Provide the [X, Y] coordinate of the cell's center where the given text is located.  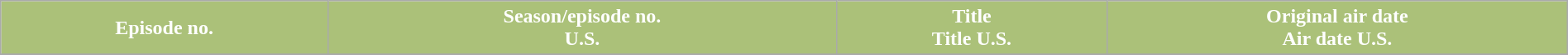
Title Title U.S. [971, 28]
Episode no. [165, 28]
Original air date Air date U.S. [1336, 28]
Season/episode no.U.S. [582, 28]
